For the text-containing cell, return its midpoint in [x, y] coordinate format. 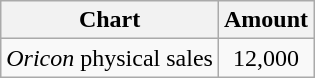
Oricon physical sales [110, 58]
12,000 [266, 58]
Chart [110, 20]
Amount [266, 20]
